From the cell containing the given text, extract its center point as [X, Y] coordinate. 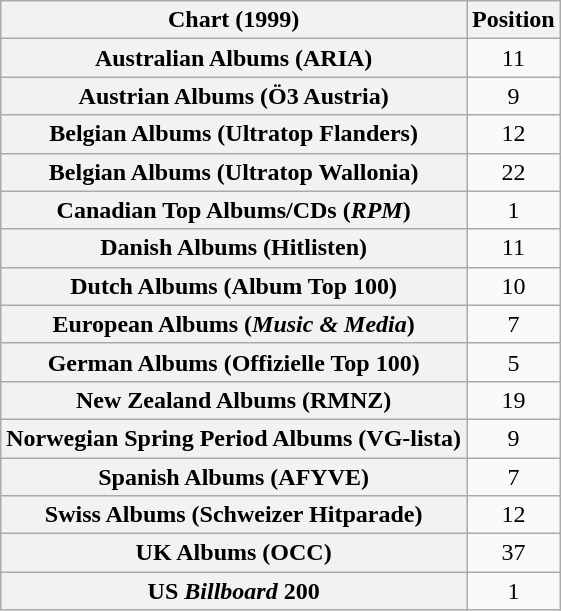
19 [513, 400]
22 [513, 172]
Australian Albums (ARIA) [234, 58]
Belgian Albums (Ultratop Flanders) [234, 134]
Dutch Albums (Album Top 100) [234, 286]
Austrian Albums (Ö3 Austria) [234, 96]
German Albums (Offizielle Top 100) [234, 362]
Position [513, 20]
Swiss Albums (Schweizer Hitparade) [234, 515]
10 [513, 286]
37 [513, 553]
5 [513, 362]
European Albums (Music & Media) [234, 324]
Spanish Albums (AFYVE) [234, 477]
US Billboard 200 [234, 591]
Chart (1999) [234, 20]
UK Albums (OCC) [234, 553]
New Zealand Albums (RMNZ) [234, 400]
Belgian Albums (Ultratop Wallonia) [234, 172]
Norwegian Spring Period Albums (VG-lista) [234, 438]
Canadian Top Albums/CDs (RPM) [234, 210]
Danish Albums (Hitlisten) [234, 248]
